Determine the [x, y] coordinate at the center of the cell enclosing the given text.  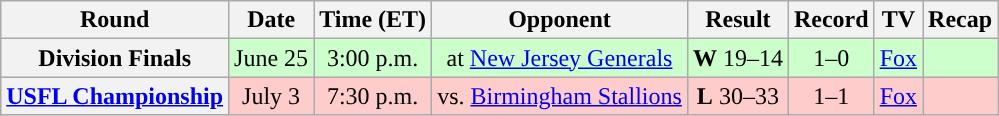
vs. Birmingham Stallions [560, 96]
3:00 p.m. [373, 58]
Result [738, 20]
W 19–14 [738, 58]
July 3 [272, 96]
L 30–33 [738, 96]
Date [272, 20]
Time (ET) [373, 20]
TV [898, 20]
1–0 [831, 58]
1–1 [831, 96]
Division Finals [115, 58]
7:30 p.m. [373, 96]
Opponent [560, 20]
Recap [960, 20]
Record [831, 20]
at New Jersey Generals [560, 58]
USFL Championship [115, 96]
June 25 [272, 58]
Round [115, 20]
